From the cell containing the given text, extract its center point as [X, Y] coordinate. 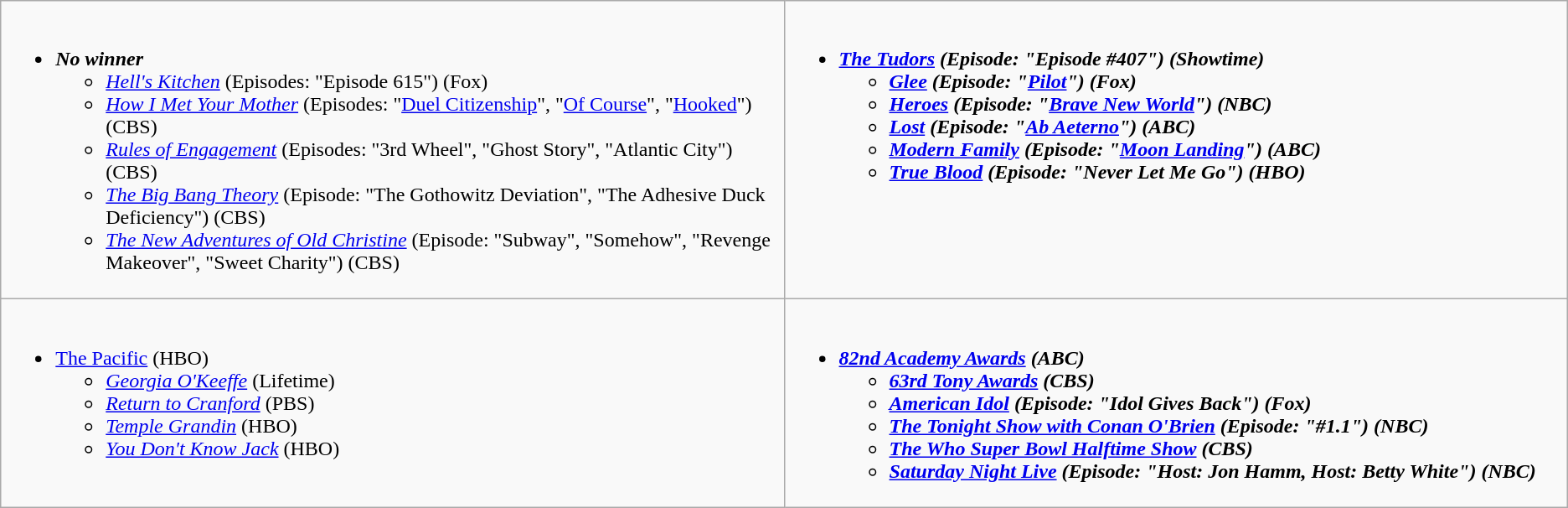
The Pacific (HBO)Georgia O'Keeffe (Lifetime)Return to Cranford (PBS)Temple Grandin (HBO)You Don't Know Jack (HBO) [392, 403]
